Provide the [x, y] coordinate of the cell's center where the given text is located.  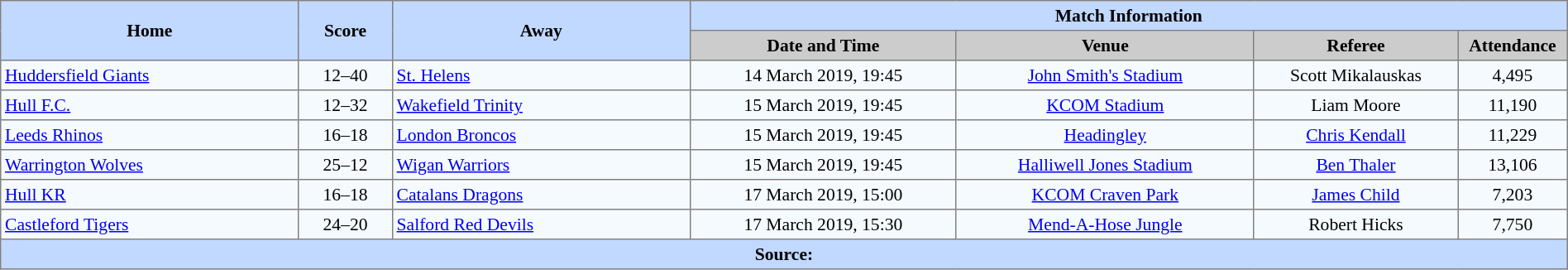
7,203 [1513, 195]
Score [346, 31]
London Broncos [541, 135]
Castleford Tigers [150, 224]
Wigan Warriors [541, 165]
13,106 [1513, 165]
KCOM Craven Park [1105, 195]
4,495 [1513, 75]
12–40 [346, 75]
Warrington Wolves [150, 165]
17 March 2019, 15:30 [823, 224]
Leeds Rhinos [150, 135]
Huddersfield Giants [150, 75]
Scott Mikalauskas [1355, 75]
Robert Hicks [1355, 224]
Wakefield Trinity [541, 105]
Ben Thaler [1355, 165]
11,229 [1513, 135]
12–32 [346, 105]
Away [541, 31]
Attendance [1513, 46]
Referee [1355, 46]
KCOM Stadium [1105, 105]
St. Helens [541, 75]
Halliwell Jones Stadium [1105, 165]
24–20 [346, 224]
Headingley [1105, 135]
25–12 [346, 165]
Match Information [1128, 16]
Home [150, 31]
Hull KR [150, 195]
11,190 [1513, 105]
Venue [1105, 46]
John Smith's Stadium [1105, 75]
Mend-A-Hose Jungle [1105, 224]
Source: [784, 254]
14 March 2019, 19:45 [823, 75]
Salford Red Devils [541, 224]
Chris Kendall [1355, 135]
James Child [1355, 195]
Liam Moore [1355, 105]
17 March 2019, 15:00 [823, 195]
Date and Time [823, 46]
7,750 [1513, 224]
Catalans Dragons [541, 195]
Hull F.C. [150, 105]
